Find where the given text appears and provide that cell's center as [X, Y] coordinate. 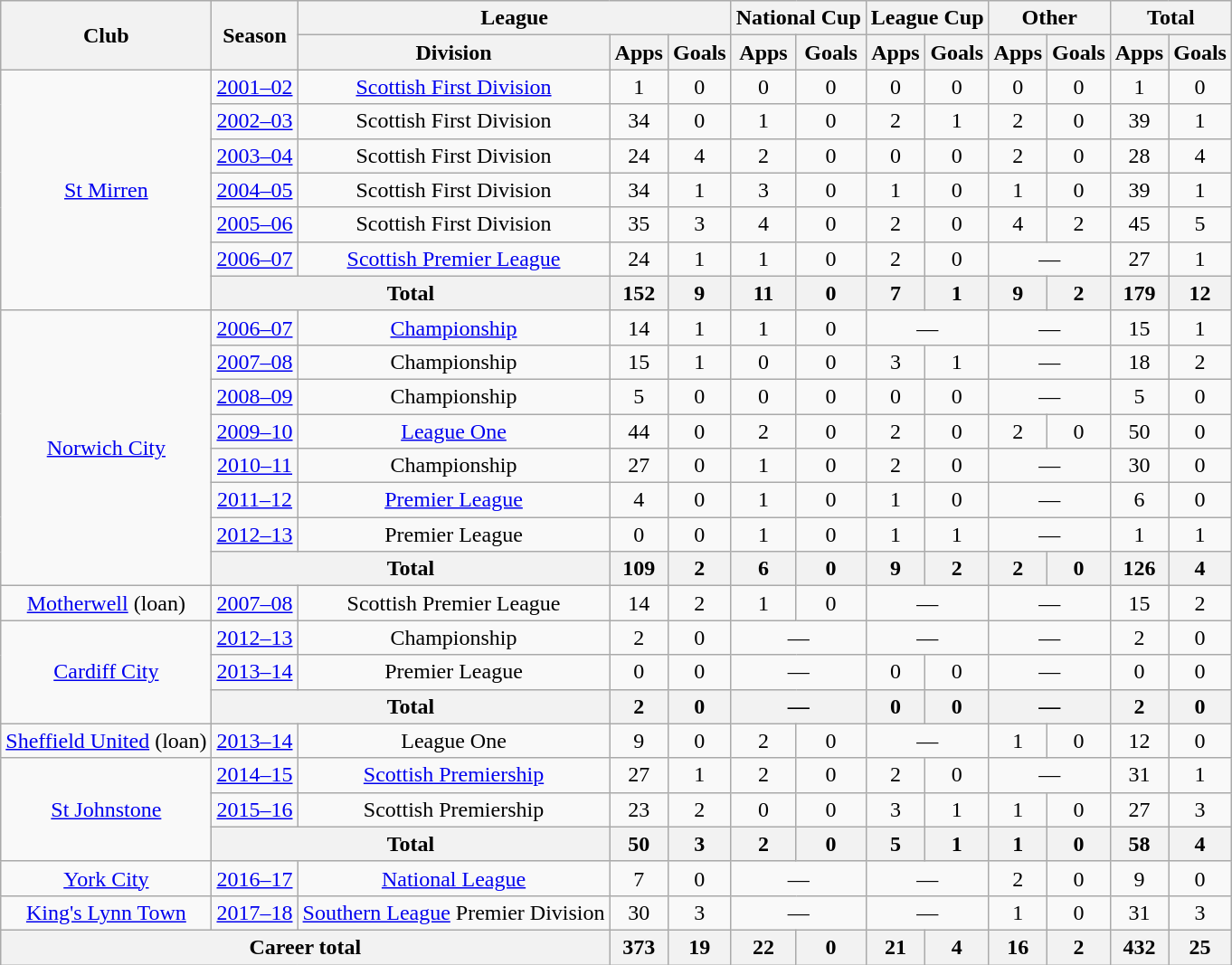
45 [1139, 224]
179 [1139, 293]
19 [699, 947]
25 [1200, 947]
National League [454, 878]
152 [639, 293]
23 [639, 809]
Sheffield United (loan) [107, 741]
16 [1018, 947]
58 [1139, 844]
Club [107, 35]
National Cup [798, 18]
2011–12 [255, 500]
Other [1049, 18]
Season [255, 35]
44 [639, 431]
League [514, 18]
2017–18 [255, 913]
Cardiff City [107, 672]
2004–05 [255, 190]
Motherwell (loan) [107, 603]
2015–16 [255, 809]
2010–11 [255, 466]
York City [107, 878]
League Cup [927, 18]
2014–15 [255, 775]
King's Lynn Town [107, 913]
21 [896, 947]
2001–02 [255, 87]
2009–10 [255, 431]
11 [763, 293]
22 [763, 947]
St Mirren [107, 190]
28 [1139, 156]
432 [1139, 947]
35 [639, 224]
Career total [306, 947]
Southern League Premier Division [454, 913]
18 [1139, 362]
Division [454, 52]
Norwich City [107, 448]
2016–17 [255, 878]
373 [639, 947]
126 [1139, 569]
2008–09 [255, 396]
2002–03 [255, 121]
2005–06 [255, 224]
109 [639, 569]
2003–04 [255, 156]
St Johnstone [107, 809]
